Extract the [x, y] coordinate from the center of the cell holding the provided text.  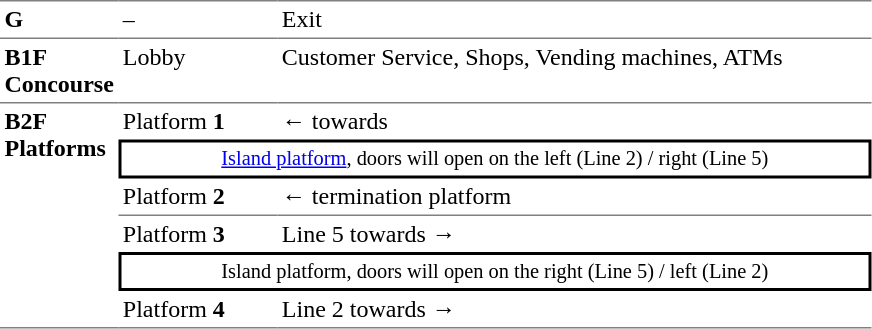
Platform 4 [198, 310]
Island platform, doors will open on the right (Line 5) / left (Line 2) [494, 272]
Platform 2 [198, 197]
Line 2 towards → [574, 310]
Platform 3 [198, 234]
G [59, 19]
Exit [574, 19]
← termination platform [574, 197]
Customer Service, Shops, Vending machines, ATMs [574, 71]
– [198, 19]
B1FConcourse [59, 71]
B2FPlatforms [59, 216]
Lobby [198, 71]
Platform 1 [198, 122]
Line 5 towards → [574, 234]
Island platform, doors will open on the left (Line 2) / right (Line 5) [494, 160]
← towards [574, 122]
